Return the (X, Y) coordinate for the center point of the cell that contains the specified text.  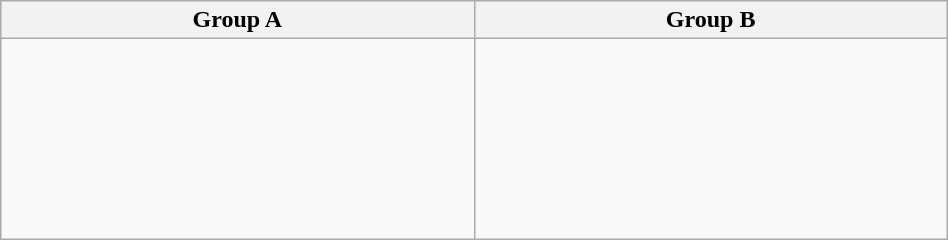
Group B (710, 20)
Group A (238, 20)
